Find where the given text appears and provide that cell's center as [x, y] coordinate. 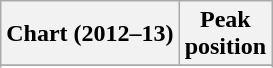
Peakposition [225, 34]
Chart (2012–13) [90, 34]
